Return the (X, Y) coordinate for the center point of the cell that contains the specified text.  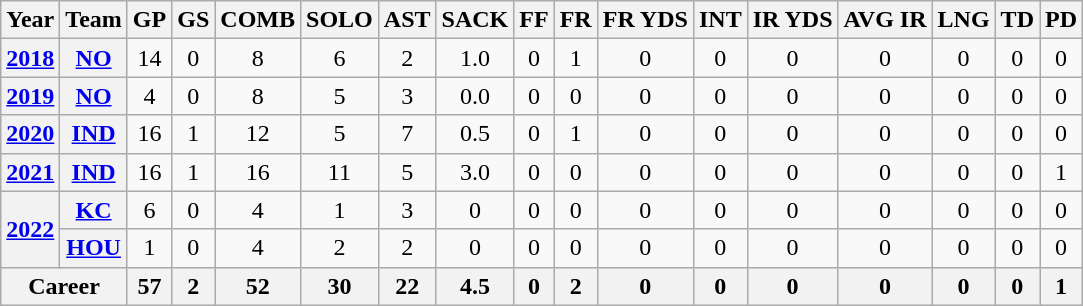
SACK (475, 20)
4.5 (475, 286)
AST (407, 20)
TD (1017, 20)
AVG IR (885, 20)
FR YDS (645, 20)
INT (720, 20)
3.0 (475, 172)
Team (94, 20)
2019 (30, 96)
57 (149, 286)
30 (340, 286)
1.0 (475, 58)
FF (534, 20)
2018 (30, 58)
Career (64, 286)
2022 (30, 229)
IR YDS (792, 20)
2020 (30, 134)
22 (407, 286)
12 (258, 134)
7 (407, 134)
COMB (258, 20)
KC (94, 210)
52 (258, 286)
PD (1062, 20)
GS (194, 20)
HOU (94, 248)
11 (340, 172)
Year (30, 20)
FR (576, 20)
0.0 (475, 96)
14 (149, 58)
0.5 (475, 134)
2021 (30, 172)
GP (149, 20)
SOLO (340, 20)
LNG (964, 20)
